Locate the cell with the specified text and output its [x, y] center coordinate. 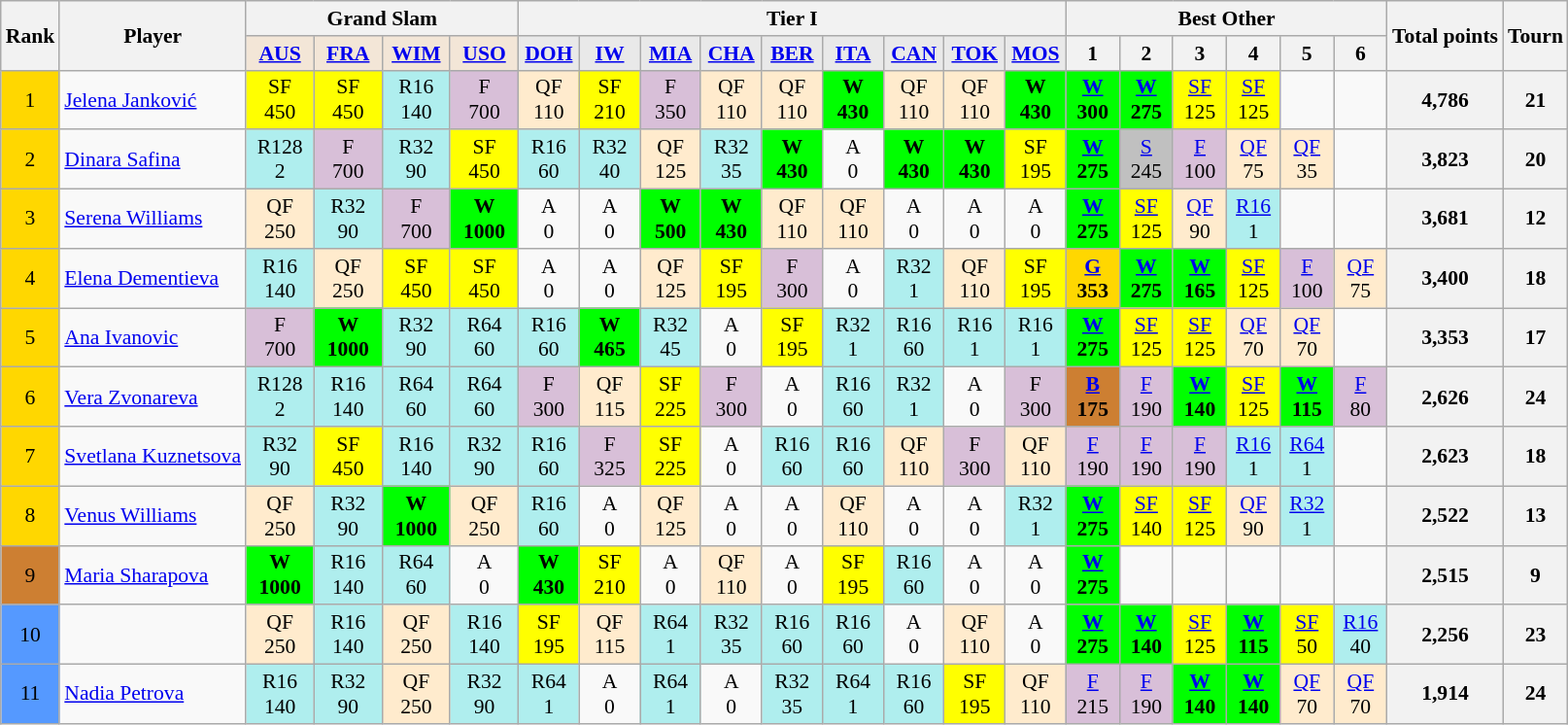
4,786 [1446, 99]
Svetlana Kuznetsova [153, 457]
8 [31, 515]
W165 [1199, 278]
21 [1535, 99]
2,626 [1446, 397]
Jelena Janković [153, 99]
17 [1535, 338]
W465 [610, 338]
AUS [280, 53]
2,256 [1446, 636]
MIA [670, 53]
3,353 [1446, 338]
3,681 [1446, 220]
CAN [913, 53]
F80 [1360, 397]
R3240 [610, 159]
WIM [416, 53]
13 [1535, 515]
BER [793, 53]
10 [31, 636]
USO [484, 53]
2,522 [1446, 515]
ITA [853, 53]
Elena Dementieva [153, 278]
Total points [1446, 35]
3,400 [1446, 278]
Rank [31, 35]
Tourn [1535, 35]
G353 [1092, 278]
R3245 [670, 338]
W500 [670, 220]
12 [1535, 220]
Vera Zvonareva [153, 397]
20 [1535, 159]
Ana Ivanovic [153, 338]
11 [31, 694]
Player [153, 35]
W300 [1092, 99]
F350 [670, 99]
3,823 [1446, 159]
B175 [1092, 397]
1,914 [1446, 694]
Nadia Petrova [153, 694]
F215 [1092, 694]
MOS [1036, 53]
Tier I [793, 18]
Dinara Safina [153, 159]
IW [610, 53]
Venus Williams [153, 515]
R1640 [1360, 636]
DOH [550, 53]
TOK [975, 53]
S245 [1146, 159]
7 [31, 457]
FRA [348, 53]
Grand Slam [382, 18]
F325 [610, 457]
QF35 [1308, 159]
Serena Williams [153, 220]
23 [1535, 636]
CHA [731, 53]
Best Other [1226, 18]
SF50 [1308, 636]
2,623 [1446, 457]
Maria Sharapova [153, 575]
SF140 [1146, 515]
2,515 [1446, 575]
